Determine the (X, Y) coordinate at the center of the cell enclosing the given text.  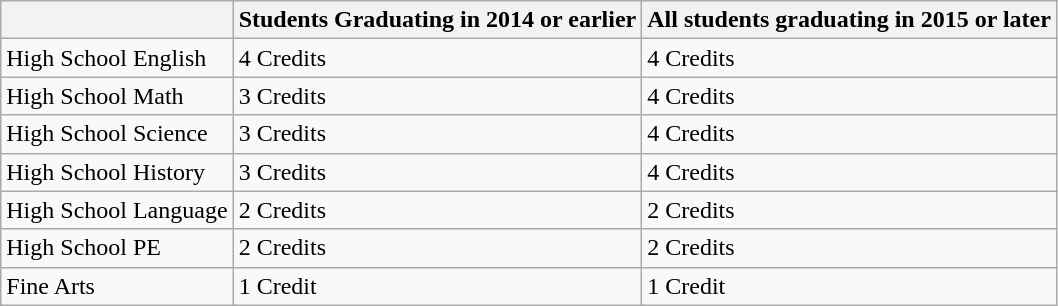
High School History (117, 172)
High School Science (117, 134)
Students Graduating in 2014 or earlier (438, 20)
All students graduating in 2015 or later (850, 20)
High School Language (117, 210)
High School PE (117, 248)
Fine Arts (117, 286)
High School Math (117, 96)
High School English (117, 58)
